Scan for the cell matching the given text and deliver its [x, y] coordinate at center. 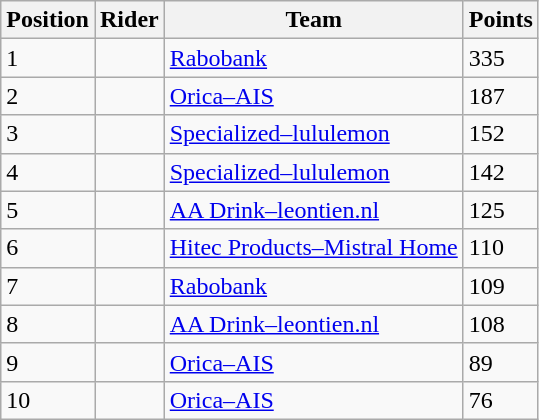
109 [500, 286]
2 [48, 96]
76 [500, 400]
6 [48, 248]
110 [500, 248]
Rider [129, 20]
9 [48, 362]
Points [500, 20]
5 [48, 210]
7 [48, 286]
Team [314, 20]
Hitec Products–Mistral Home [314, 248]
1 [48, 58]
Position [48, 20]
142 [500, 172]
8 [48, 324]
125 [500, 210]
187 [500, 96]
152 [500, 134]
108 [500, 324]
3 [48, 134]
10 [48, 400]
335 [500, 58]
89 [500, 362]
4 [48, 172]
